Locate the cell with the specified text and output its (x, y) center coordinate. 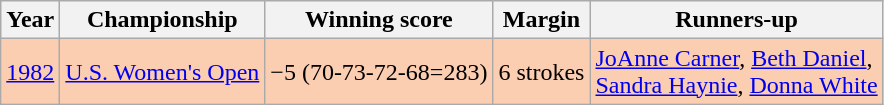
U.S. Women's Open (162, 72)
JoAnne Carner, Beth Daniel, Sandra Haynie, Donna White (736, 72)
Year (30, 20)
−5 (70-73-72-68=283) (379, 72)
Championship (162, 20)
Margin (542, 20)
Runners-up (736, 20)
6 strokes (542, 72)
Winning score (379, 20)
1982 (30, 72)
